From the cell containing the given text, extract its center point as (X, Y) coordinate. 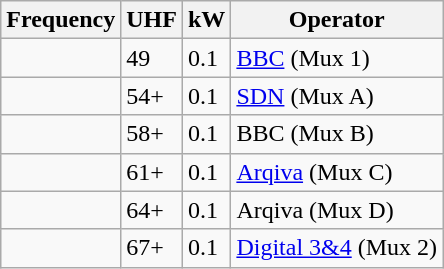
Digital 3&4 (Mux 2) (337, 248)
Arqiva (Mux D) (337, 210)
Arqiva (Mux C) (337, 172)
BBC (Mux B) (337, 134)
58+ (152, 134)
BBC (Mux 1) (337, 58)
64+ (152, 210)
SDN (Mux A) (337, 96)
Frequency (61, 20)
49 (152, 58)
UHF (152, 20)
kW (206, 20)
Operator (337, 20)
54+ (152, 96)
67+ (152, 248)
61+ (152, 172)
